Detect which cell encompasses the target text, then output its (X, Y) center coordinate. 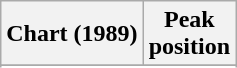
Chart (1989) (72, 34)
Peakposition (189, 34)
